Return [x, y] of the center of cell containing provided text 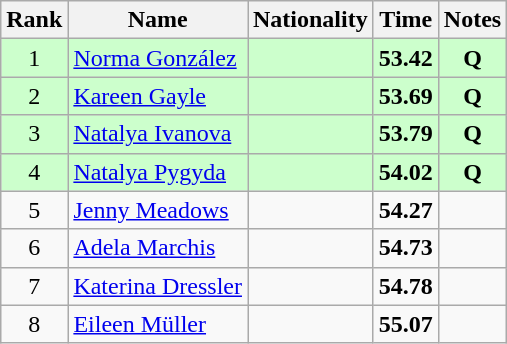
Adela Marchis [158, 248]
2 [34, 96]
53.79 [406, 134]
54.02 [406, 172]
54.78 [406, 286]
Kareen Gayle [158, 96]
8 [34, 324]
53.42 [406, 58]
Jenny Meadows [158, 210]
4 [34, 172]
6 [34, 248]
Nationality [311, 20]
Natalya Pygyda [158, 172]
54.27 [406, 210]
Name [158, 20]
Rank [34, 20]
53.69 [406, 96]
5 [34, 210]
Natalya Ivanova [158, 134]
Time [406, 20]
Norma González [158, 58]
1 [34, 58]
Eileen Müller [158, 324]
54.73 [406, 248]
3 [34, 134]
7 [34, 286]
Katerina Dressler [158, 286]
55.07 [406, 324]
Notes [472, 20]
